Extract the [x, y] coordinate from the center of the cell holding the provided text.  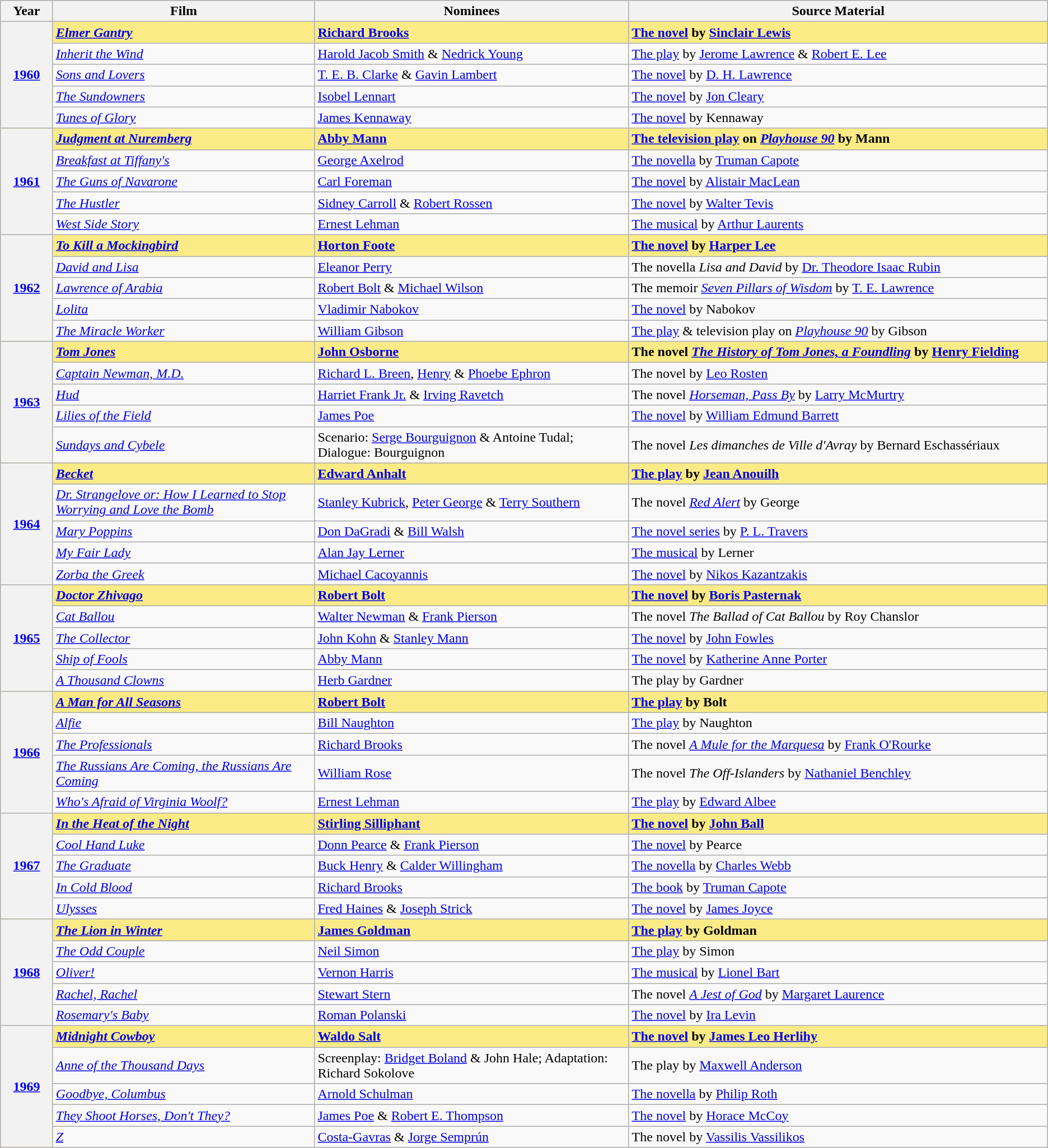
Judgment at Nuremberg [184, 139]
Edward Anhalt [471, 474]
The Collector [184, 638]
Richard L. Breen, Henry & Phoebe Ephron [471, 373]
Inherit the Wind [184, 54]
Anne of the Thousand Days [184, 1066]
Harold Jacob Smith & Nedrick Young [471, 54]
Lawrence of Arabia [184, 288]
They Shoot Horses, Don't They? [184, 1116]
The memoir Seven Pillars of Wisdom by T. E. Lawrence [838, 288]
The musical by Arthur Laurents [838, 224]
James Kennaway [471, 118]
Film [184, 11]
1963 [27, 402]
In Cold Blood [184, 887]
James Goldman [471, 930]
William Gibson [471, 331]
David and Lisa [184, 267]
Ulysses [184, 908]
Waldo Salt [471, 1037]
In the Heat of the Night [184, 823]
The novel by Kennaway [838, 118]
The novella by Truman Capote [838, 160]
The novel by Harper Lee [838, 245]
Carl Foreman [471, 181]
Vernon Harris [471, 972]
Mary Poppins [184, 531]
The novel by John Ball [838, 823]
My Fair Lady [184, 552]
The Sundowners [184, 96]
Doctor Zhivago [184, 595]
The novel by John Fowles [838, 638]
The play by Bolt [838, 702]
The novella by Charles Webb [838, 866]
1965 [27, 638]
The play by Jean Anouilh [838, 474]
The Miracle Worker [184, 331]
The book by Truman Capote [838, 887]
Alfie [184, 723]
Alan Jay Lerner [471, 552]
The Russians Are Coming, the Russians Are Coming [184, 774]
A Man for All Seasons [184, 702]
The novel by Jon Cleary [838, 96]
Bill Naughton [471, 723]
The novel series by P. L. Travers [838, 531]
Neil Simon [471, 951]
Stewart Stern [471, 994]
Roman Polanski [471, 1015]
Cool Hand Luke [184, 845]
The novel by Katherine Anne Porter [838, 659]
The novel by Vassilis Vassilikos [838, 1137]
The novel by Boris Pasternak [838, 595]
The novel by Walter Tevis [838, 203]
The novel A Jest of God by Margaret Laurence [838, 994]
Donn Pearce & Frank Pierson [471, 845]
Source Material [838, 11]
The novel by Pearce [838, 845]
Zorba the Greek [184, 574]
Goodbye, Columbus [184, 1094]
Cat Ballou [184, 616]
Buck Henry & Calder Willingham [471, 866]
The musical by Lionel Bart [838, 972]
The novel The Off-Islanders by Nathaniel Benchley [838, 774]
The novel by William Edmund Barrett [838, 416]
The Lion in Winter [184, 930]
The novella by Philip Roth [838, 1094]
Lolita [184, 310]
The Graduate [184, 866]
The novel Les dimanches de Ville d'Avray by Bernard Eschassériaux [838, 444]
George Axelrod [471, 160]
Dr. Strangelove or: How I Learned to Stop Worrying and Love the Bomb [184, 503]
Who's Afraid of Virginia Woolf? [184, 802]
Stirling Silliphant [471, 823]
The play by Edward Albee [838, 802]
Sundays and Cybele [184, 444]
Tunes of Glory [184, 118]
1961 [27, 181]
The novella Lisa and David by Dr. Theodore Isaac Rubin [838, 267]
1960 [27, 75]
The novel A Mule for the Marquesa by Frank O'Rourke [838, 744]
The novel by James Joyce [838, 908]
The novel by D. H. Lawrence [838, 75]
Tom Jones [184, 352]
Sons and Lovers [184, 75]
The Professionals [184, 744]
The play by Simon [838, 951]
Year [27, 11]
Nominees [471, 11]
Arnold Schulman [471, 1094]
John Kohn & Stanley Mann [471, 638]
1969 [27, 1087]
Eleanor Perry [471, 267]
Hud [184, 395]
1964 [27, 524]
The novel Horseman, Pass By by Larry McMurtry [838, 395]
Lilies of the Field [184, 416]
The novel The Ballad of Cat Ballou by Roy Chanslor [838, 616]
Fred Haines & Joseph Strick [471, 908]
Harriet Frank Jr. & Irving Ravetch [471, 395]
Z [184, 1137]
The Hustler [184, 203]
Robert Bolt & Michael Wilson [471, 288]
Stanley Kubrick, Peter George & Terry Southern [471, 503]
1966 [27, 752]
The play by Goldman [838, 930]
Captain Newman, M.D. [184, 373]
The novel by Horace McCoy [838, 1116]
Ship of Fools [184, 659]
The Odd Couple [184, 951]
Midnight Cowboy [184, 1037]
Isobel Lennart [471, 96]
Vladimir Nabokov [471, 310]
The novel by Ira Levin [838, 1015]
The novel by Alistair MacLean [838, 181]
The novel The History of Tom Jones, a Foundling by Henry Fielding [838, 352]
Breakfast at Tiffany's [184, 160]
Sidney Carroll & Robert Rossen [471, 203]
Costa-Gavras & Jorge Semprún [471, 1137]
The novel Red Alert by George [838, 503]
1962 [27, 288]
The play by Gardner [838, 681]
T. E. B. Clarke & Gavin Lambert [471, 75]
The television play on Playhouse 90 by Mann [838, 139]
The play by Naughton [838, 723]
The play by Maxwell Anderson [838, 1066]
1968 [27, 972]
Rosemary's Baby [184, 1015]
Oliver! [184, 972]
The play & television play on Playhouse 90 by Gibson [838, 331]
To Kill a Mockingbird [184, 245]
Rachel, Rachel [184, 994]
James Poe [471, 416]
1967 [27, 866]
Don DaGradi & Bill Walsh [471, 531]
James Poe & Robert E. Thompson [471, 1116]
The Guns of Navarone [184, 181]
Herb Gardner [471, 681]
The novel by Sinclair Lewis [838, 32]
The play by Jerome Lawrence & Robert E. Lee [838, 54]
The novel by Nabokov [838, 310]
West Side Story [184, 224]
The novel by Leo Rosten [838, 373]
John Osborne [471, 352]
A Thousand Clowns [184, 681]
Becket [184, 474]
Michael Cacoyannis [471, 574]
Scenario: Serge Bourguignon & Antoine Tudal; Dialogue: Bourguignon [471, 444]
The novel by James Leo Herlihy [838, 1037]
The novel by Nikos Kazantzakis [838, 574]
Walter Newman & Frank Pierson [471, 616]
Screenplay: Bridget Boland & John Hale; Adaptation: Richard Sokolove [471, 1066]
Elmer Gantry [184, 32]
William Rose [471, 774]
Horton Foote [471, 245]
The musical by Lerner [838, 552]
